Pinpoint the cell where the given text exists, returning its (x, y) midpoint coordinate. 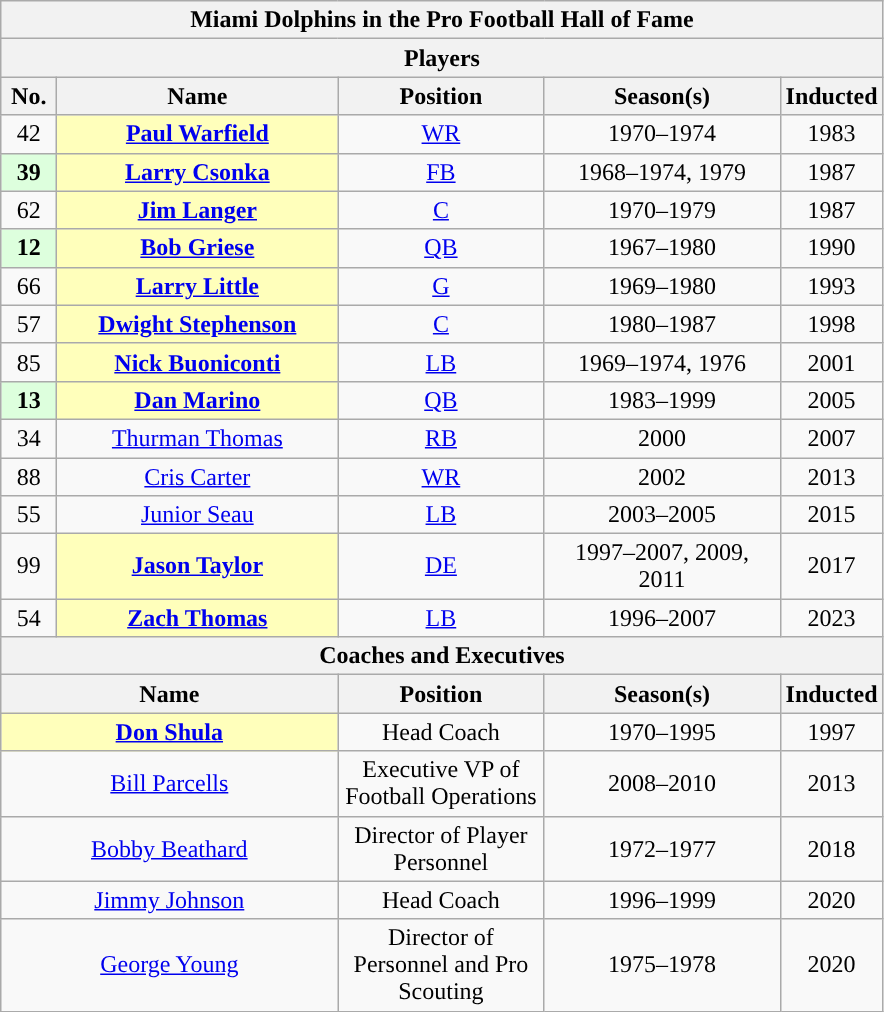
Zach Thomas (198, 618)
2000 (662, 438)
Dwight Stephenson (198, 324)
2003–2005 (662, 515)
1983 (832, 134)
1997–2007, 2009, 2011 (662, 566)
1969–1980 (662, 286)
13 (29, 400)
1970–1979 (662, 210)
FB (441, 172)
Players (442, 58)
Bob Griese (198, 248)
G (441, 286)
1975–1978 (662, 965)
Miami Dolphins in the Pro Football Hall of Fame (442, 20)
Cris Carter (198, 477)
1993 (832, 286)
2008–2010 (662, 784)
No. (29, 96)
39 (29, 172)
RB (441, 438)
2005 (832, 400)
2017 (832, 566)
1972–1977 (662, 848)
54 (29, 618)
34 (29, 438)
1990 (832, 248)
62 (29, 210)
1968–1974, 1979 (662, 172)
Bill Parcells (170, 784)
2001 (832, 362)
Larry Little (198, 286)
George Young (170, 965)
Executive VP of Football Operations (441, 784)
42 (29, 134)
1996–1999 (662, 900)
2023 (832, 618)
1970–1995 (662, 732)
1996–2007 (662, 618)
Director of Personnel and Pro Scouting (441, 965)
Jason Taylor (198, 566)
88 (29, 477)
66 (29, 286)
DE (441, 566)
Larry Csonka (198, 172)
Paul Warfield (198, 134)
1998 (832, 324)
Nick Buoniconti (198, 362)
55 (29, 515)
2002 (662, 477)
99 (29, 566)
1980–1987 (662, 324)
12 (29, 248)
1967–1980 (662, 248)
Junior Seau (198, 515)
Bobby Beathard (170, 848)
57 (29, 324)
Coaches and Executives (442, 656)
1983–1999 (662, 400)
Jim Langer (198, 210)
85 (29, 362)
Jimmy Johnson (170, 900)
2018 (832, 848)
1969–1974, 1976 (662, 362)
2007 (832, 438)
2015 (832, 515)
Don Shula (170, 732)
1970–1974 (662, 134)
Thurman Thomas (198, 438)
Director of Player Personnel (441, 848)
Dan Marino (198, 400)
1997 (832, 732)
